Locate the cell with the specified text and output its [X, Y] center coordinate. 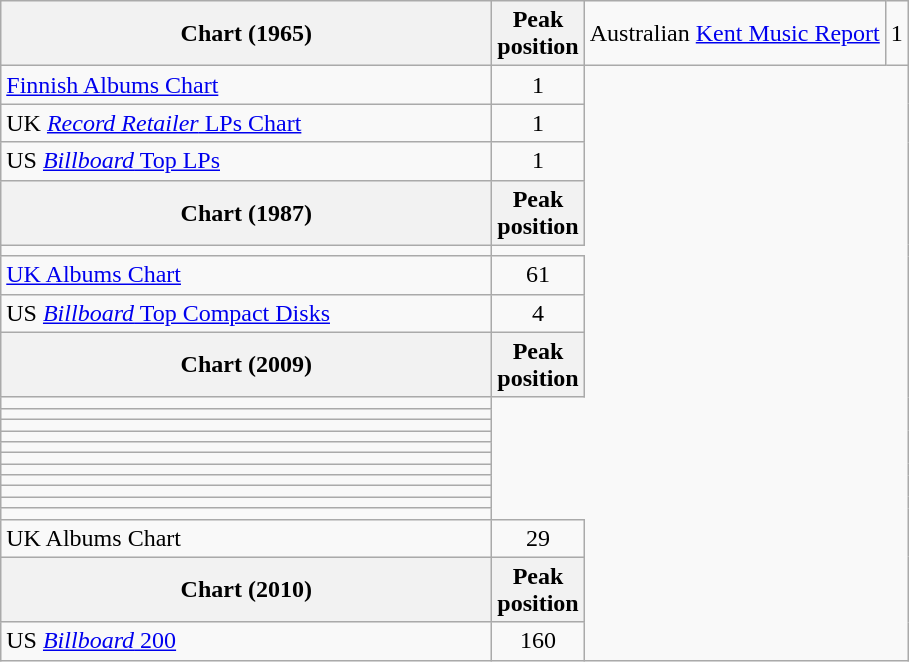
Chart (1965) [246, 34]
Finnish Albums Chart [246, 85]
Chart (2009) [246, 364]
Chart (2010) [246, 590]
UK Record Retailer LPs Chart [246, 123]
4 [538, 313]
29 [538, 538]
US Billboard Top LPs [246, 161]
US Billboard 200 [246, 641]
160 [538, 641]
Chart (1987) [246, 212]
Australian Kent Music Report [734, 34]
US Billboard Top Compact Disks [246, 313]
61 [538, 275]
